From the cell containing the given text, extract its center point as [X, Y] coordinate. 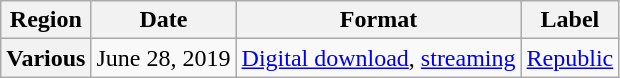
Digital download, streaming [378, 58]
Format [378, 20]
Label [570, 20]
Various [46, 58]
Republic [570, 58]
June 28, 2019 [164, 58]
Region [46, 20]
Date [164, 20]
